For the text-containing cell, return its midpoint in (X, Y) coordinate format. 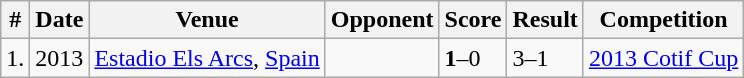
2013 Cotif Cup (663, 58)
2013 (60, 58)
1. (16, 58)
Date (60, 20)
Result (545, 20)
1–0 (473, 58)
Opponent (382, 20)
Venue (207, 20)
Competition (663, 20)
# (16, 20)
Score (473, 20)
3–1 (545, 58)
Estadio Els Arcs, Spain (207, 58)
